Identify which cell holds the provided text, then report its [x, y] central coordinate. 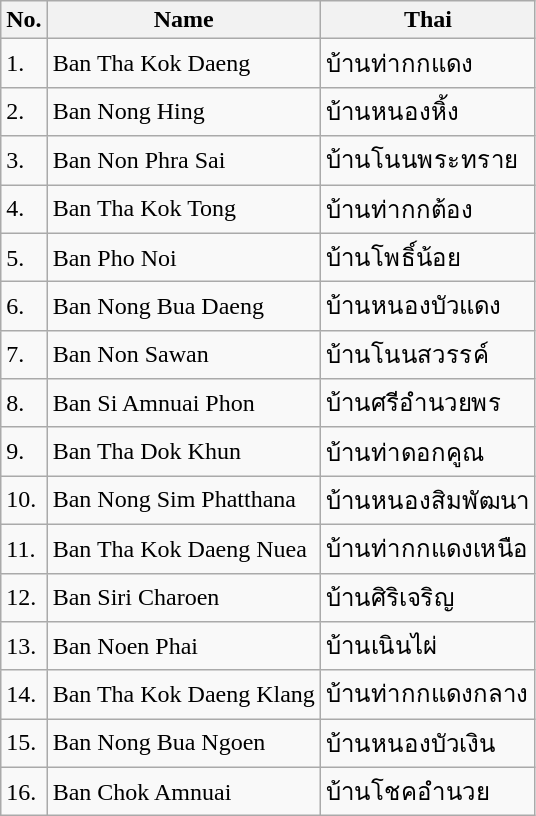
2. [24, 112]
11. [24, 548]
บ้านหนองสิมพัฒนา [428, 500]
Ban Tha Kok Tong [184, 208]
Ban Noen Phai [184, 646]
บ้านท่าดอกคูณ [428, 452]
บ้านหนองบัวแดง [428, 306]
บ้านโนนสวรรค์ [428, 354]
บ้านศิริเจริญ [428, 598]
บ้านท่ากกแดงเหนือ [428, 548]
6. [24, 306]
Name [184, 20]
No. [24, 20]
Ban Chok Amnuai [184, 792]
Ban Tha Kok Daeng Nuea [184, 548]
Ban Non Sawan [184, 354]
บ้านโนนพระทราย [428, 160]
9. [24, 452]
Ban Non Phra Sai [184, 160]
Ban Si Amnuai Phon [184, 404]
บ้านท่ากกต้อง [428, 208]
Ban Nong Sim Phatthana [184, 500]
Ban Nong Hing [184, 112]
14. [24, 694]
Ban Pho Noi [184, 258]
Ban Tha Kok Daeng [184, 64]
8. [24, 404]
บ้านหนองบัวเงิน [428, 744]
4. [24, 208]
Ban Nong Bua Ngoen [184, 744]
Ban Tha Kok Daeng Klang [184, 694]
10. [24, 500]
บ้านศรีอำนวยพร [428, 404]
12. [24, 598]
บ้านเนินไผ่ [428, 646]
บ้านท่ากกแดง [428, 64]
บ้านหนองหิ้ง [428, 112]
13. [24, 646]
7. [24, 354]
3. [24, 160]
บ้านโพธิ์น้อย [428, 258]
5. [24, 258]
Ban Nong Bua Daeng [184, 306]
15. [24, 744]
1. [24, 64]
Thai [428, 20]
16. [24, 792]
Ban Siri Charoen [184, 598]
บ้านท่ากกแดงกลาง [428, 694]
บ้านโชคอำนวย [428, 792]
Ban Tha Dok Khun [184, 452]
